For the text-containing cell, return its midpoint in [X, Y] coordinate format. 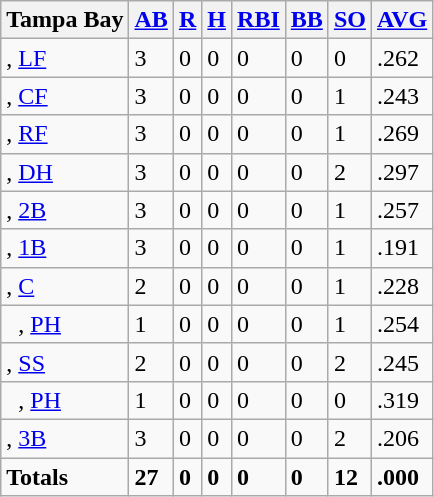
.262 [402, 58]
.191 [402, 248]
.206 [402, 438]
27 [151, 477]
.228 [402, 286]
R [187, 20]
.254 [402, 324]
Tampa Bay [65, 20]
AVG [402, 20]
.000 [402, 477]
H [217, 20]
, SS [65, 362]
, RF [65, 134]
AB [151, 20]
.269 [402, 134]
SO [350, 20]
.243 [402, 96]
, 3B [65, 438]
, C [65, 286]
.297 [402, 172]
, DH [65, 172]
, CF [65, 96]
BB [306, 20]
, LF [65, 58]
.319 [402, 400]
.245 [402, 362]
RBI [259, 20]
, 1B [65, 248]
12 [350, 477]
Totals [65, 477]
, 2B [65, 210]
.257 [402, 210]
